For the text-containing cell, return its midpoint in (X, Y) coordinate format. 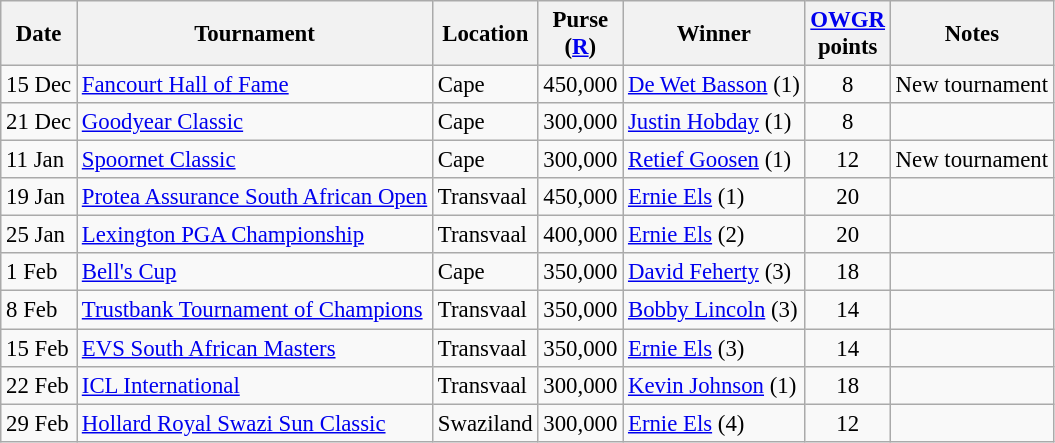
Winner (714, 34)
19 Jan (39, 197)
De Wet Basson (1) (714, 85)
OWGRpoints (848, 34)
21 Dec (39, 122)
Lexington PGA Championship (254, 235)
11 Jan (39, 160)
8 Feb (39, 310)
Bell's Cup (254, 273)
Kevin Johnson (1) (714, 385)
29 Feb (39, 423)
Date (39, 34)
Ernie Els (4) (714, 423)
22 Feb (39, 385)
Notes (972, 34)
Goodyear Classic (254, 122)
Bobby Lincoln (3) (714, 310)
Fancourt Hall of Fame (254, 85)
15 Feb (39, 348)
David Feherty (3) (714, 273)
400,000 (580, 235)
Purse(R) (580, 34)
Protea Assurance South African Open (254, 197)
Ernie Els (3) (714, 348)
Swaziland (486, 423)
EVS South African Masters (254, 348)
1 Feb (39, 273)
15 Dec (39, 85)
Hollard Royal Swazi Sun Classic (254, 423)
Justin Hobday (1) (714, 122)
Tournament (254, 34)
Trustbank Tournament of Champions (254, 310)
Spoornet Classic (254, 160)
Ernie Els (1) (714, 197)
Retief Goosen (1) (714, 160)
Ernie Els (2) (714, 235)
Location (486, 34)
25 Jan (39, 235)
ICL International (254, 385)
